Scan for the cell matching the given text and deliver its [x, y] coordinate at center. 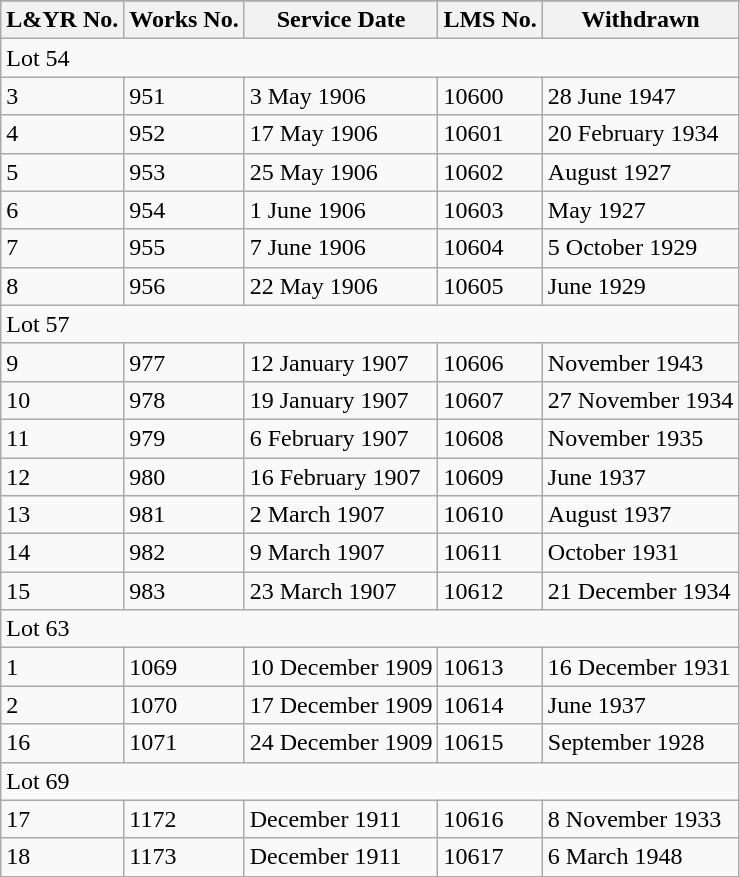
10616 [490, 819]
953 [184, 172]
16 [62, 743]
7 June 1906 [341, 248]
Works No. [184, 20]
10605 [490, 286]
28 June 1947 [640, 96]
8 [62, 286]
11 [62, 438]
2 March 1907 [341, 515]
10 December 1909 [341, 667]
10611 [490, 553]
10617 [490, 857]
10608 [490, 438]
2 [62, 705]
Lot 54 [370, 58]
21 December 1934 [640, 591]
952 [184, 134]
November 1935 [640, 438]
16 December 1931 [640, 667]
June 1929 [640, 286]
3 [62, 96]
8 November 1933 [640, 819]
17 December 1909 [341, 705]
Lot 63 [370, 629]
983 [184, 591]
7 [62, 248]
Lot 57 [370, 324]
6 February 1907 [341, 438]
10606 [490, 362]
10613 [490, 667]
955 [184, 248]
20 February 1934 [640, 134]
10603 [490, 210]
6 [62, 210]
10604 [490, 248]
10601 [490, 134]
5 [62, 172]
954 [184, 210]
1 June 1906 [341, 210]
1172 [184, 819]
3 May 1906 [341, 96]
Withdrawn [640, 20]
10600 [490, 96]
951 [184, 96]
Service Date [341, 20]
19 January 1907 [341, 400]
9 [62, 362]
9 March 1907 [341, 553]
25 May 1906 [341, 172]
November 1943 [640, 362]
Lot 69 [370, 781]
15 [62, 591]
August 1937 [640, 515]
L&YR No. [62, 20]
979 [184, 438]
18 [62, 857]
17 [62, 819]
August 1927 [640, 172]
10 [62, 400]
22 May 1906 [341, 286]
10607 [490, 400]
12 January 1907 [341, 362]
12 [62, 477]
LMS No. [490, 20]
10602 [490, 172]
956 [184, 286]
September 1928 [640, 743]
1069 [184, 667]
10614 [490, 705]
10615 [490, 743]
May 1927 [640, 210]
10609 [490, 477]
13 [62, 515]
982 [184, 553]
981 [184, 515]
10612 [490, 591]
16 February 1907 [341, 477]
1 [62, 667]
October 1931 [640, 553]
977 [184, 362]
17 May 1906 [341, 134]
1070 [184, 705]
27 November 1934 [640, 400]
980 [184, 477]
10610 [490, 515]
14 [62, 553]
978 [184, 400]
5 October 1929 [640, 248]
6 March 1948 [640, 857]
24 December 1909 [341, 743]
1173 [184, 857]
4 [62, 134]
23 March 1907 [341, 591]
1071 [184, 743]
